Pinpoint the cell where the given text exists, returning its (X, Y) midpoint coordinate. 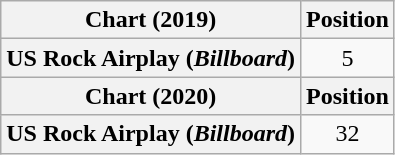
Chart (2019) (151, 20)
32 (348, 134)
5 (348, 58)
Chart (2020) (151, 96)
